Provide the (x, y) coordinate of the cell's center where the given text is located.  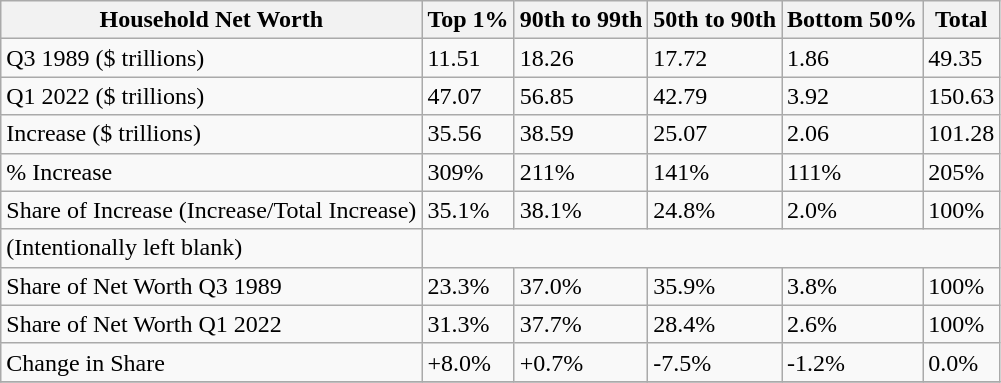
11.51 (468, 58)
(Intentionally left blank) (212, 248)
18.26 (581, 58)
2.0% (852, 210)
28.4% (715, 324)
-7.5% (715, 362)
50th to 90th (715, 20)
2.6% (852, 324)
3.8% (852, 286)
+0.7% (581, 362)
% Increase (212, 172)
24.8% (715, 210)
150.63 (962, 96)
Q3 1989 ($ trillions) (212, 58)
2.06 (852, 134)
141% (715, 172)
Share of Increase (Increase/Total Increase) (212, 210)
Household Net Worth (212, 20)
Q1 2022 ($ trillions) (212, 96)
Increase ($ trillions) (212, 134)
56.85 (581, 96)
Change in Share (212, 362)
17.72 (715, 58)
38.1% (581, 210)
0.0% (962, 362)
Top 1% (468, 20)
49.35 (962, 58)
31.3% (468, 324)
35.1% (468, 210)
Bottom 50% (852, 20)
90th to 99th (581, 20)
25.07 (715, 134)
Share of Net Worth Q1 2022 (212, 324)
Share of Net Worth Q3 1989 (212, 286)
37.0% (581, 286)
309% (468, 172)
47.07 (468, 96)
-1.2% (852, 362)
111% (852, 172)
211% (581, 172)
3.92 (852, 96)
1.86 (852, 58)
42.79 (715, 96)
Total (962, 20)
23.3% (468, 286)
37.7% (581, 324)
205% (962, 172)
101.28 (962, 134)
38.59 (581, 134)
35.9% (715, 286)
+8.0% (468, 362)
35.56 (468, 134)
